Capture the cell that displays the provided text and extract its [x, y] central coordinate. 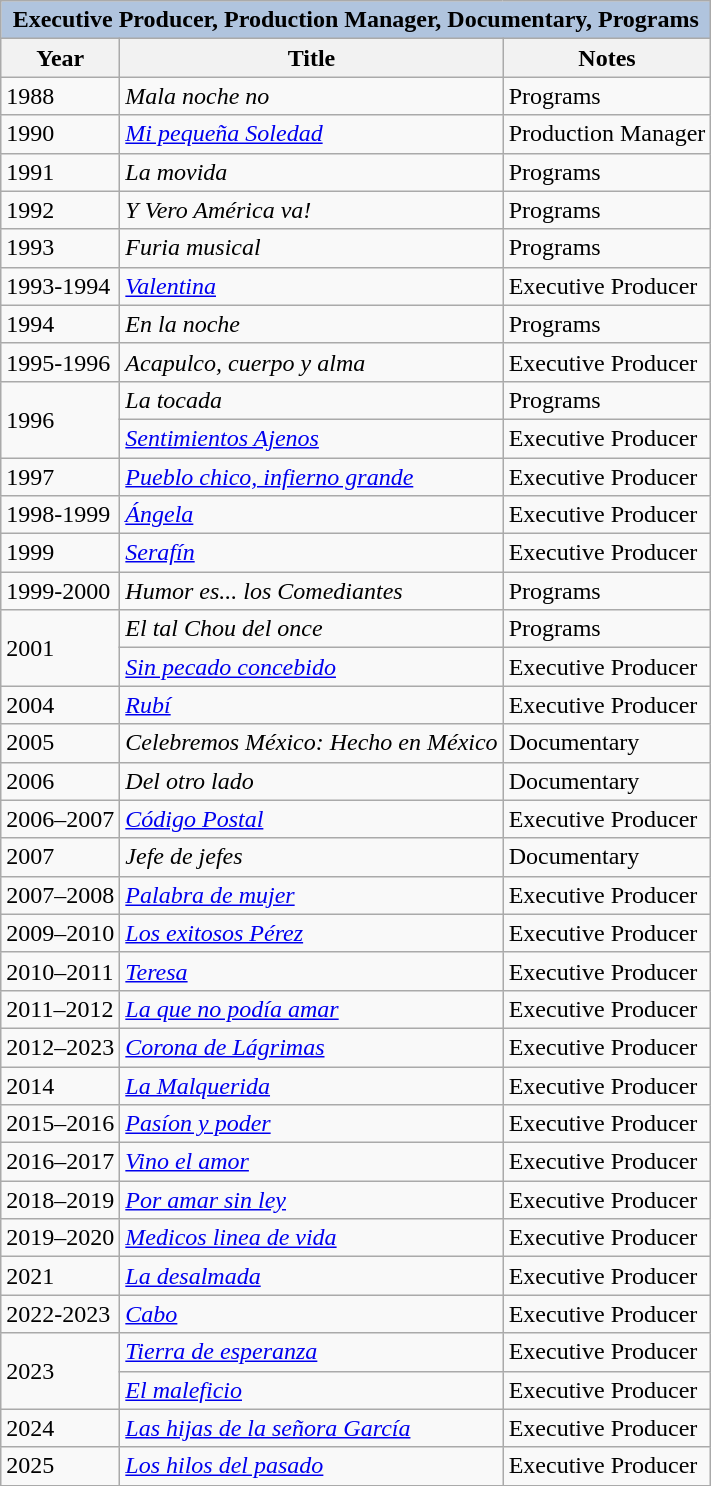
Por amar sin ley [312, 1200]
2006 [60, 781]
Year [60, 58]
2014 [60, 1085]
El tal Chou del once [312, 629]
Sin pecado concebido [312, 667]
1996 [60, 419]
1997 [60, 477]
2007–2008 [60, 895]
Valentina [312, 286]
Palabra de mujer [312, 895]
2019–2020 [60, 1238]
2023 [60, 1371]
2016–2017 [60, 1162]
La movida [312, 172]
Los exitosos Pérez [312, 933]
2015–2016 [60, 1124]
1992 [60, 210]
Pasíon y poder [312, 1124]
Furia musical [312, 248]
Production Manager [607, 134]
Ángela [312, 515]
Serafín [312, 553]
Los hilos del pasado [312, 1466]
1999 [60, 553]
Pueblo chico, infierno grande [312, 477]
2021 [60, 1276]
2025 [60, 1466]
Del otro lado [312, 781]
2004 [60, 705]
1993-1994 [60, 286]
2005 [60, 743]
La desalmada [312, 1276]
Y Vero América va! [312, 210]
2022-2023 [60, 1314]
Código Postal [312, 819]
1993 [60, 248]
Mala noche no [312, 96]
2006–2007 [60, 819]
Jefe de jefes [312, 857]
Corona de Lágrimas [312, 1047]
La Malquerida [312, 1085]
2001 [60, 648]
Humor es... los Comediantes [312, 591]
En la noche [312, 324]
1991 [60, 172]
2024 [60, 1428]
Mi pequeña Soledad [312, 134]
1994 [60, 324]
2010–2011 [60, 971]
2018–2019 [60, 1200]
2007 [60, 857]
Sentimientos Ajenos [312, 438]
Title [312, 58]
Celebremos México: Hecho en México [312, 743]
Rubí [312, 705]
Executive Producer, Production Manager, Documentary, Programs [356, 20]
1998-1999 [60, 515]
Notes [607, 58]
La tocada [312, 400]
Las hijas de la señora García [312, 1428]
2012–2023 [60, 1047]
Medicos linea de vida [312, 1238]
Tierra de esperanza [312, 1352]
1988 [60, 96]
1990 [60, 134]
2009–2010 [60, 933]
2011–2012 [60, 1009]
Teresa [312, 971]
1999-2000 [60, 591]
La que no podía amar [312, 1009]
El maleficio [312, 1390]
1995-1996 [60, 362]
Acapulco, cuerpo y alma [312, 362]
Cabo [312, 1314]
Vino el amor [312, 1162]
